Search for the cell housing the specified text and yield its (x, y) center coordinate. 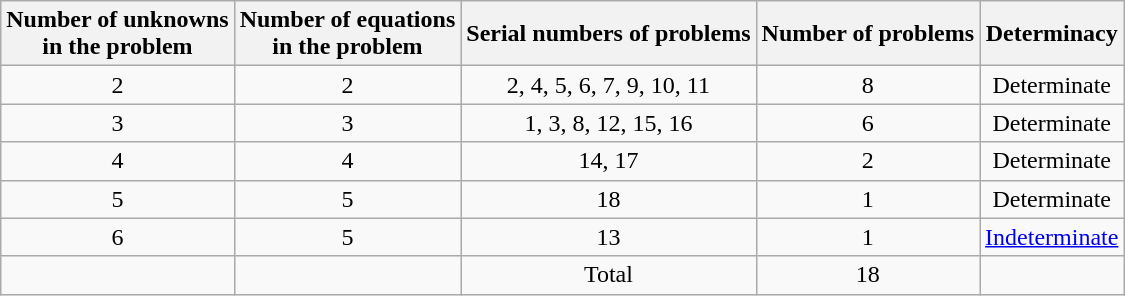
Determinacy (1052, 34)
Number of unknowns in the problem (118, 34)
Indeterminate (1052, 237)
8 (868, 85)
14, 17 (608, 161)
Serial numbers of problems (608, 34)
Number of equations in the problem (348, 34)
Total (608, 275)
13 (608, 237)
Number of problems (868, 34)
2, 4, 5, 6, 7, 9, 10, 11 (608, 85)
1, 3, 8, 12, 15, 16 (608, 123)
